Search for the cell housing the specified text and yield its (X, Y) center coordinate. 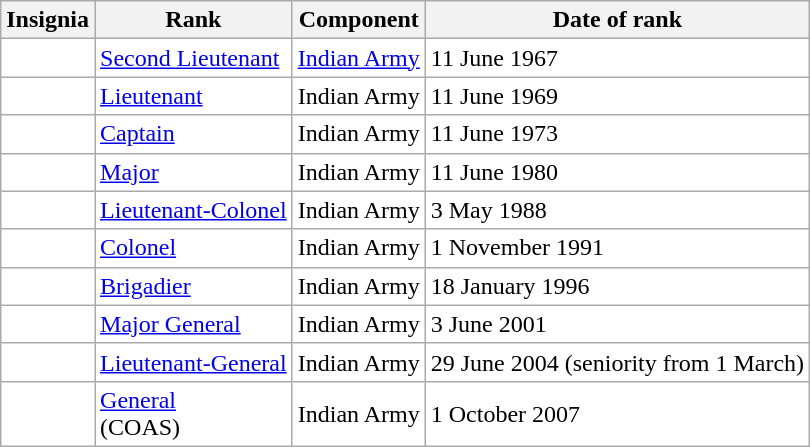
Insignia (48, 20)
1 November 1991 (617, 248)
Component (358, 20)
11 June 1973 (617, 134)
Lieutenant (194, 96)
29 June 2004 (seniority from 1 March) (617, 362)
Lieutenant-General (194, 362)
1 October 2007 (617, 414)
18 January 1996 (617, 286)
Major (194, 172)
11 June 1980 (617, 172)
Date of rank (617, 20)
Brigadier (194, 286)
11 June 1969 (617, 96)
Rank (194, 20)
Captain (194, 134)
Major General (194, 324)
11 June 1967 (617, 58)
Second Lieutenant (194, 58)
3 May 1988 (617, 210)
3 June 2001 (617, 324)
Colonel (194, 248)
General(COAS) (194, 414)
Lieutenant-Colonel (194, 210)
